Identify which cell holds the provided text, then report its (x, y) central coordinate. 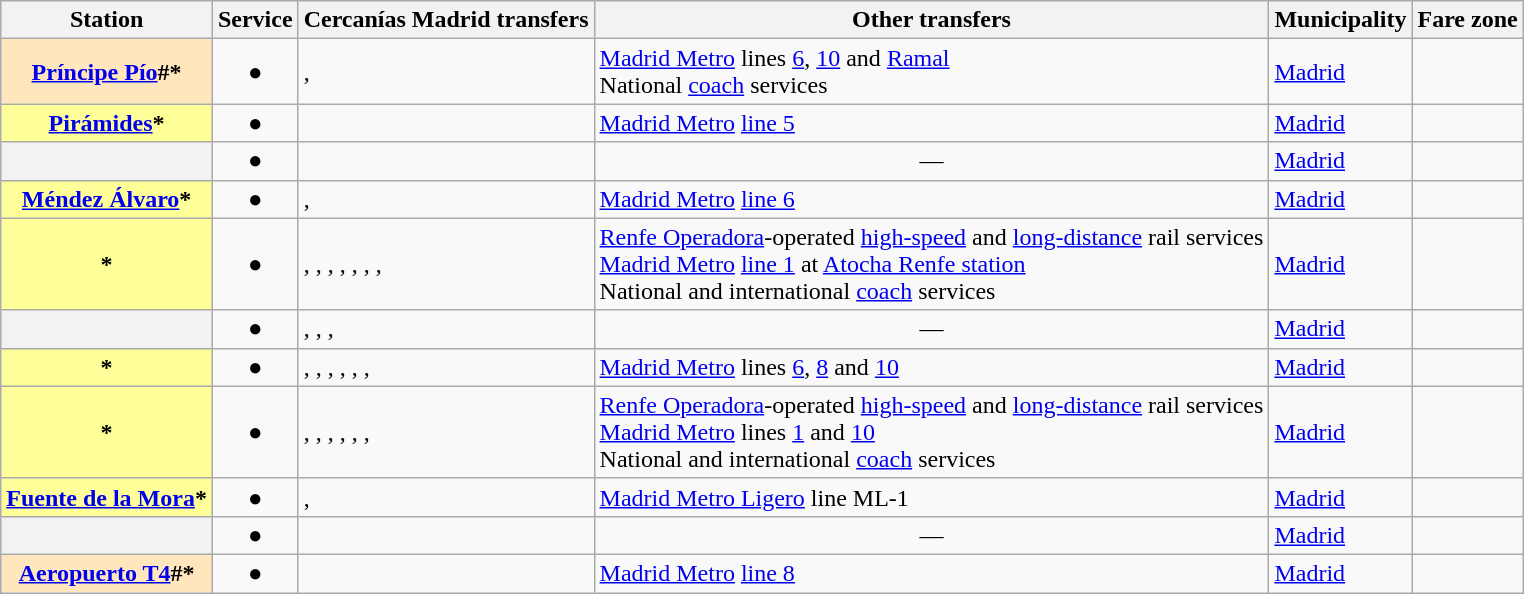
Fuente de la Mora* (107, 497)
Príncipe Pío#* (107, 72)
Madrid Metro line 8 (932, 573)
Madrid Metro line 5 (932, 123)
Aeropuerto T4#* (107, 573)
Fare zone (1468, 20)
Madrid Metro lines 6, 8 and 10 (932, 367)
Pirámides* (107, 123)
Other transfers (932, 20)
, , , , , , , (446, 264)
Madrid Metro lines 6, 10 and Ramal National coach services (932, 72)
Renfe Operadora-operated high-speed and long-distance rail servicesMadrid Metro lines 1 and 10 National and international coach services (932, 432)
Cercanías Madrid transfers (446, 20)
Méndez Álvaro* (107, 199)
Madrid Metro line 6 (932, 199)
Municipality (1340, 20)
Service (255, 20)
, , , (446, 329)
Madrid Metro Ligero line ML-1 (932, 497)
Station (107, 20)
